Locate the cell with the specified text and output its (X, Y) center coordinate. 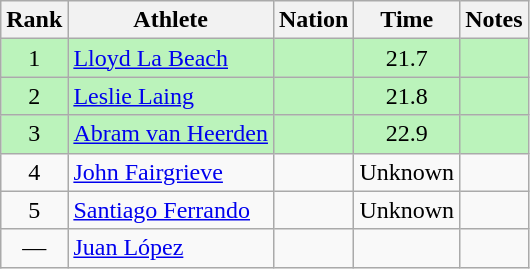
Rank (34, 20)
1 (34, 58)
Nation (313, 20)
22.9 (407, 134)
Athlete (171, 20)
3 (34, 134)
Santiago Ferrando (171, 210)
Abram van Heerden (171, 134)
4 (34, 172)
2 (34, 96)
21.7 (407, 58)
5 (34, 210)
Leslie Laing (171, 96)
— (34, 248)
Time (407, 20)
Notes (494, 20)
Lloyd La Beach (171, 58)
John Fairgrieve (171, 172)
21.8 (407, 96)
Juan López (171, 248)
